Return [x, y] of the center of cell containing provided text 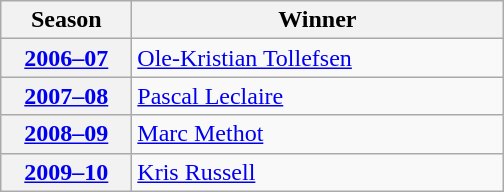
Season [66, 20]
Pascal Leclaire [318, 96]
Winner [318, 20]
2007–08 [66, 96]
2008–09 [66, 134]
Marc Methot [318, 134]
Ole-Kristian Tollefsen [318, 58]
2009–10 [66, 172]
2006–07 [66, 58]
Kris Russell [318, 172]
